From the cell containing the given text, extract its center point as (x, y) coordinate. 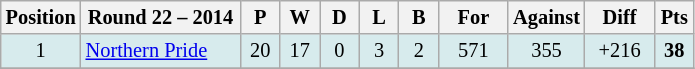
Diff (620, 17)
20 (260, 51)
38 (674, 51)
1 (41, 51)
2 (419, 51)
For (474, 17)
D (340, 17)
17 (300, 51)
0 (340, 51)
Pts (674, 17)
Against (546, 17)
Northern Pride (161, 51)
+216 (620, 51)
W (300, 17)
B (419, 17)
3 (379, 51)
Position (41, 17)
Round 22 – 2014 (161, 17)
571 (474, 51)
L (379, 17)
P (260, 17)
355 (546, 51)
